Find where the given text appears and provide that cell's center as (x, y) coordinate. 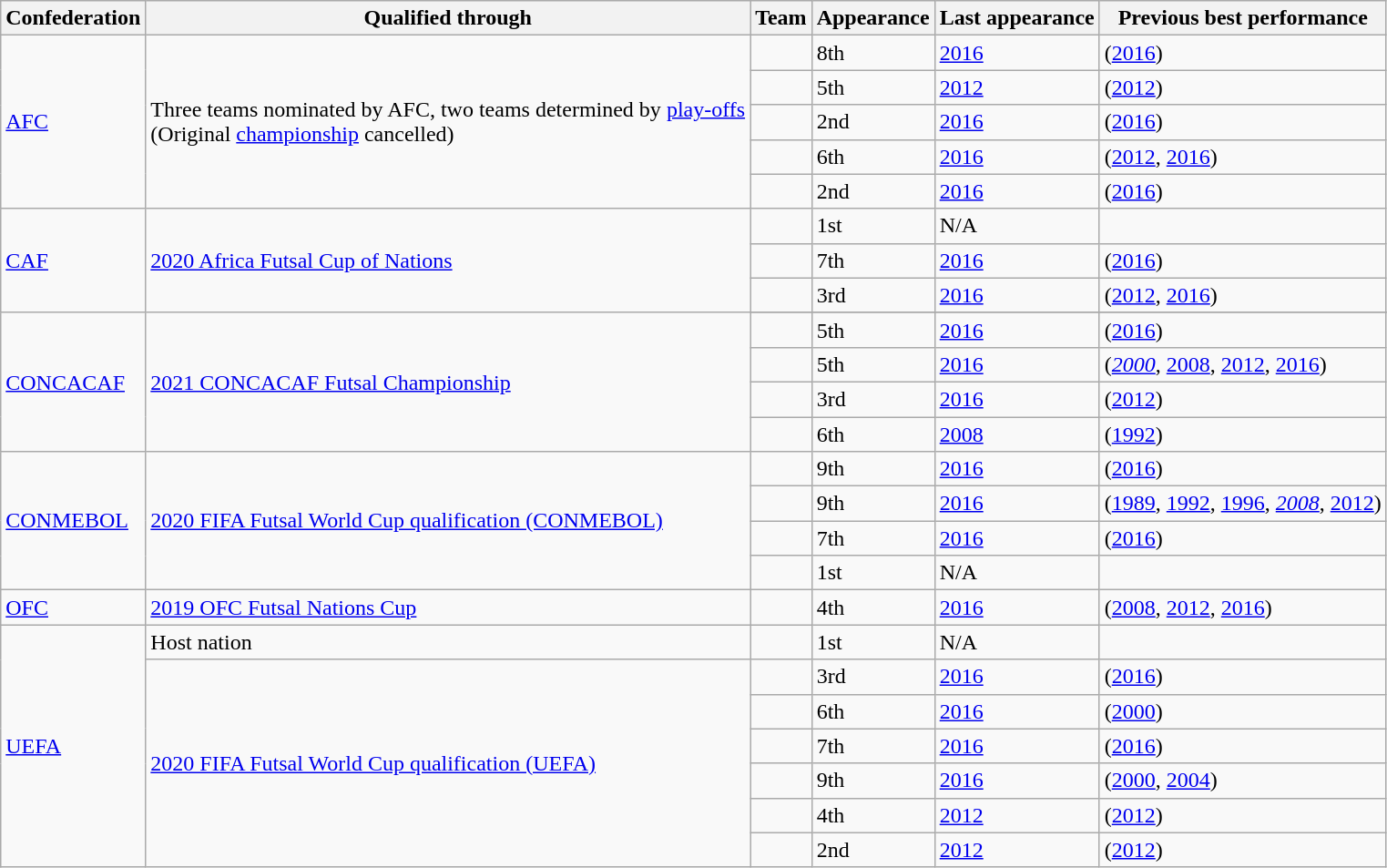
Team (781, 18)
OFC (73, 608)
(2000, 2008, 2012, 2016) (1242, 364)
(1992) (1242, 434)
Confederation (73, 18)
CONMEBOL (73, 521)
(2000, 2004) (1242, 781)
Appearance (872, 18)
2020 FIFA Futsal World Cup qualification (CONMEBOL) (448, 521)
CAF (73, 260)
UEFA (73, 746)
2021 CONCACAF Futsal Championship (448, 382)
8th (872, 53)
(2008, 2012, 2016) (1242, 608)
2020 FIFA Futsal World Cup qualification (UEFA) (448, 763)
2008 (1016, 434)
Three teams nominated by AFC, two teams determined by play-offs(Original championship cancelled) (448, 122)
Previous best performance (1242, 18)
Host nation (448, 642)
Qualified through (448, 18)
AFC (73, 122)
(1989, 1992, 1996, 2008, 2012) (1242, 504)
(2000) (1242, 711)
2020 Africa Futsal Cup of Nations (448, 260)
2019 OFC Futsal Nations Cup (448, 608)
Last appearance (1016, 18)
CONCACAF (73, 382)
